Return (x, y) of the center of cell containing provided text 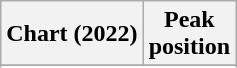
Chart (2022) (72, 34)
Peakposition (189, 34)
